Return the [x, y] coordinate for the center point of the cell that contains the specified text.  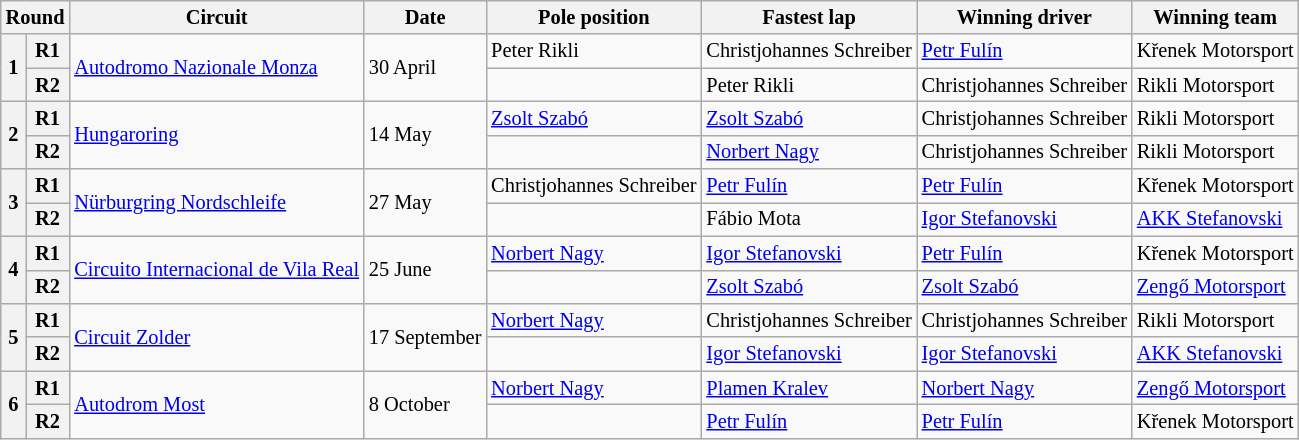
25 June [425, 270]
8 October [425, 404]
Autodromo Nazionale Monza [216, 68]
Fábio Mota [808, 219]
Round [36, 17]
2 [14, 134]
Date [425, 17]
3 [14, 202]
Plamen Kralev [808, 388]
14 May [425, 134]
Winning team [1216, 17]
17 September [425, 336]
6 [14, 404]
Circuit [216, 17]
27 May [425, 202]
30 April [425, 68]
Hungaroring [216, 134]
Fastest lap [808, 17]
Circuito Internacional de Vila Real [216, 270]
1 [14, 68]
Autodrom Most [216, 404]
4 [14, 270]
Winning driver [1024, 17]
5 [14, 336]
Circuit Zolder [216, 336]
Nürburgring Nordschleife [216, 202]
Pole position [594, 17]
